Search for the cell housing the specified text and yield its [x, y] center coordinate. 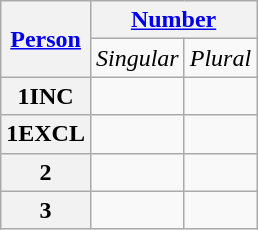
2 [46, 172]
Plural [220, 58]
1EXCL [46, 134]
Number [173, 20]
Singular [137, 58]
1INC [46, 96]
3 [46, 210]
Person [46, 39]
